Return [X, Y] of the center of cell containing provided text 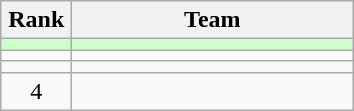
Rank [36, 20]
Team [212, 20]
4 [36, 91]
